Provide the (X, Y) coordinate of the cell's center where the given text is located.  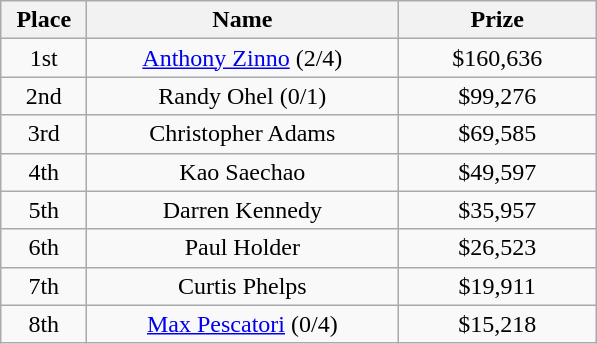
$49,597 (498, 172)
Darren Kennedy (242, 210)
Name (242, 20)
$99,276 (498, 96)
4th (44, 172)
Christopher Adams (242, 134)
$35,957 (498, 210)
$19,911 (498, 286)
$26,523 (498, 248)
Paul Holder (242, 248)
Anthony Zinno (2/4) (242, 58)
$15,218 (498, 324)
Prize (498, 20)
1st (44, 58)
6th (44, 248)
2nd (44, 96)
5th (44, 210)
7th (44, 286)
Randy Ohel (0/1) (242, 96)
Kao Saechao (242, 172)
Max Pescatori (0/4) (242, 324)
$69,585 (498, 134)
8th (44, 324)
Place (44, 20)
Curtis Phelps (242, 286)
$160,636 (498, 58)
3rd (44, 134)
